Return the [x, y] coordinate for the center point of the cell that contains the specified text.  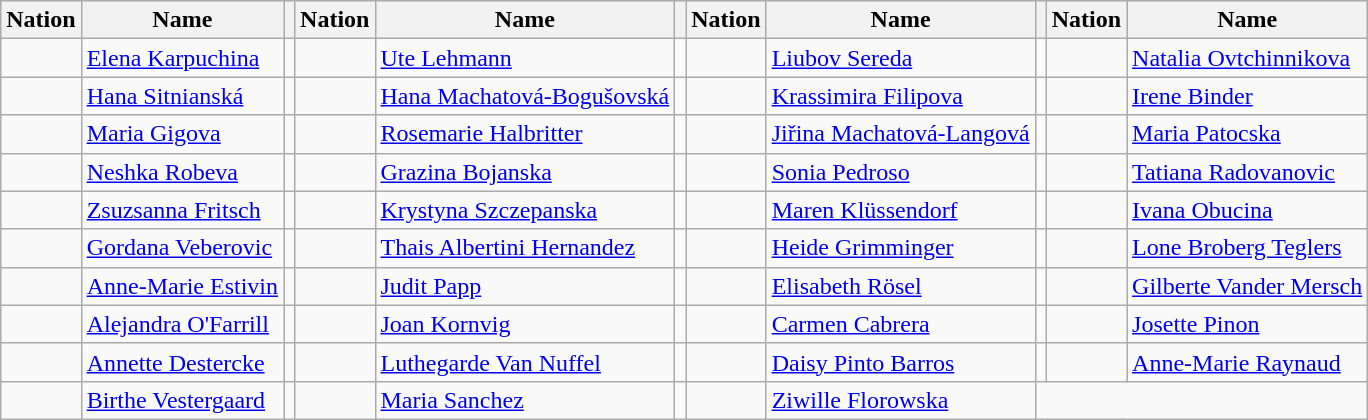
Carmen Cabrera [900, 324]
Josette Pinon [1248, 324]
Liubov Sereda [900, 58]
Ute Lehmann [525, 58]
Alejandra O'Farrill [182, 324]
Maria Patocska [1248, 134]
Irene Binder [1248, 96]
Birthe Vestergaard [182, 400]
Daisy Pinto Barros [900, 362]
Thais Albertini Hernandez [525, 248]
Tatiana Radovanovic [1248, 172]
Hana Sitnianská [182, 96]
Anne-Marie Estivin [182, 286]
Ziwille Florowska [900, 400]
Lone Broberg Teglers [1248, 248]
Krassimira Filipova [900, 96]
Rosemarie Halbritter [525, 134]
Anne-Marie Raynaud [1248, 362]
Hana Machatová-Bogušovská [525, 96]
Heide Grimminger [900, 248]
Maria Gigova [182, 134]
Joan Kornvig [525, 324]
Maren Klüssendorf [900, 210]
Neshka Robeva [182, 172]
Gilberte Vander Mersch [1248, 286]
Luthegarde Van Nuffel [525, 362]
Gordana Veberovic [182, 248]
Natalia Ovtchinnikova [1248, 58]
Maria Sanchez [525, 400]
Elisabeth Rösel [900, 286]
Sonia Pedroso [900, 172]
Elena Karpuchina [182, 58]
Ivana Obucina [1248, 210]
Zsuzsanna Fritsch [182, 210]
Judit Papp [525, 286]
Annette Destercke [182, 362]
Jiřina Machatová-Langová [900, 134]
Krystyna Szczepanska [525, 210]
Grazina Bojanska [525, 172]
